Determine the [X, Y] coordinate at the center of the cell enclosing the given text.  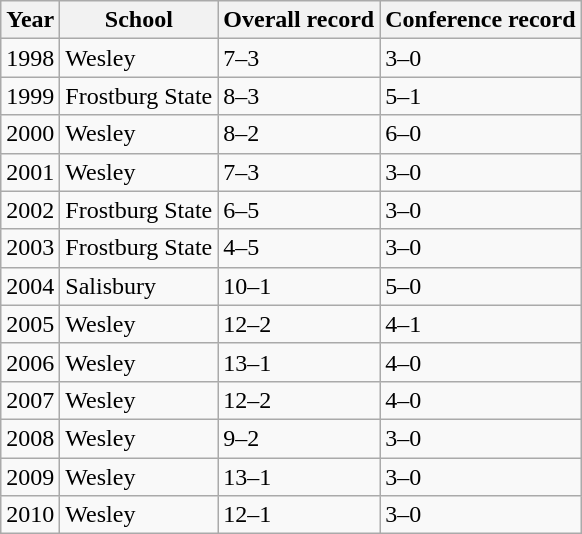
2005 [30, 324]
6–5 [299, 210]
2000 [30, 134]
1998 [30, 58]
2010 [30, 515]
5–0 [480, 286]
School [139, 20]
4–5 [299, 248]
Salisbury [139, 286]
2003 [30, 248]
6–0 [480, 134]
8–3 [299, 96]
4–1 [480, 324]
2006 [30, 362]
Conference record [480, 20]
10–1 [299, 286]
2008 [30, 438]
2009 [30, 477]
8–2 [299, 134]
2007 [30, 400]
2001 [30, 172]
Overall record [299, 20]
Year [30, 20]
12–1 [299, 515]
2002 [30, 210]
1999 [30, 96]
5–1 [480, 96]
2004 [30, 286]
9–2 [299, 438]
